From the cell containing the given text, extract its center point as (x, y) coordinate. 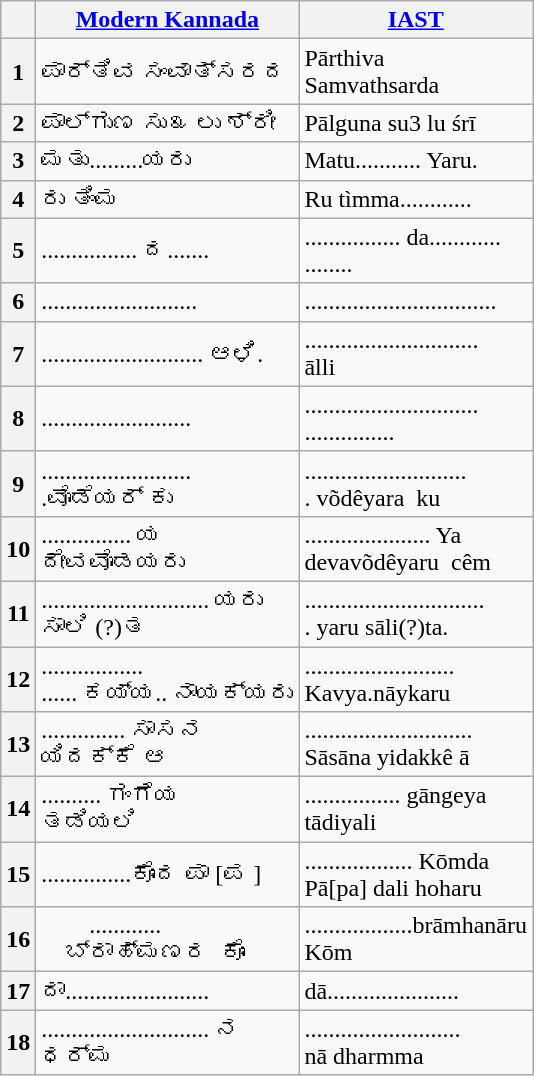
17 (18, 991)
............ ಬ್ರಾಹ್ಮಣರ ಕೊಂ (168, 940)
.......................... (168, 302)
4 (18, 199)
................ gāngeyatādiyali (416, 810)
............................................ (416, 418)
11 (18, 614)
2 (18, 123)
...............ಕೊಂದ ಪಾ [ಪ ] (168, 874)
........................... ಆಳಿ. (168, 354)
.........................Kavya.nāykaru (416, 678)
.................. KōmdaPā[pa] dali hoharu (416, 874)
..........................nā dharmma (416, 1042)
PārthivaSamvathsarda (416, 72)
Pālguna su3 lu śrī (416, 123)
.......... ಗಂಗೆಯತಡಿಯಲಿ (168, 810)
ಪಾರ್ತಿವ ಸಂವಾತ್ಸರದ (168, 72)
.............. ಸಾಸನಯಿದಕ್ಕೆ ಆ (168, 744)
............................ ನಧರ್ಮ (168, 1042)
......................... (168, 418)
3 (18, 161)
.............................ālli (416, 354)
10 (18, 548)
............................ ಯರುಸಾಲಿ (?)ತ (168, 614)
ರು ತಿಂಮ (168, 199)
IAST (416, 20)
....................... ಕಯ್ಯ.. ನಾಯಕ್ಯರು (168, 678)
15 (18, 874)
..................brāmhanāruKōm (416, 940)
Matu........... Yaru. (416, 161)
1 (18, 72)
13 (18, 744)
5 (18, 250)
ಪಾಲ್ಗುಣ ಸು೩ ಲು ಶ್ರೀ (168, 123)
16 (18, 940)
ಮತು.........ಯರು (168, 161)
............... ಯದೇವವೊಡಯರು (168, 548)
................................ (416, 302)
..........................ವೊಡೆಯರ್ ಕು (168, 484)
Ru tìmma............ (416, 199)
6 (18, 302)
............................Sāsāna yidakkê ā (416, 744)
............................... yaru sāli(?)ta. (416, 614)
ದಾ........................ (168, 991)
12 (18, 678)
14 (18, 810)
dā...................... (416, 991)
18 (18, 1042)
..................... Yadevavõdêyaru cêm (416, 548)
9 (18, 484)
Modern Kannada (168, 20)
................ da.................... (416, 250)
8 (18, 418)
................ ದ....... (168, 250)
............................ võdêyara ku (416, 484)
7 (18, 354)
